Identify which cell holds the provided text, then report its [X, Y] central coordinate. 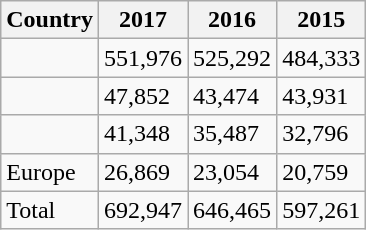
32,796 [322, 134]
35,487 [232, 134]
43,474 [232, 96]
Country [50, 20]
692,947 [142, 210]
2016 [232, 20]
646,465 [232, 210]
2017 [142, 20]
597,261 [322, 210]
23,054 [232, 172]
47,852 [142, 96]
20,759 [322, 172]
484,333 [322, 58]
26,869 [142, 172]
2015 [322, 20]
525,292 [232, 58]
41,348 [142, 134]
551,976 [142, 58]
Total [50, 210]
Europe [50, 172]
43,931 [322, 96]
